For the text-containing cell, return its midpoint in [X, Y] coordinate format. 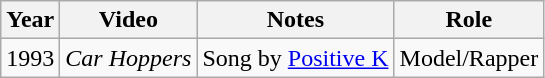
Car Hoppers [128, 58]
Song by Positive K [296, 58]
Video [128, 20]
1993 [30, 58]
Year [30, 20]
Notes [296, 20]
Model/Rapper [469, 58]
Role [469, 20]
